Search for the cell housing the specified text and yield its [X, Y] center coordinate. 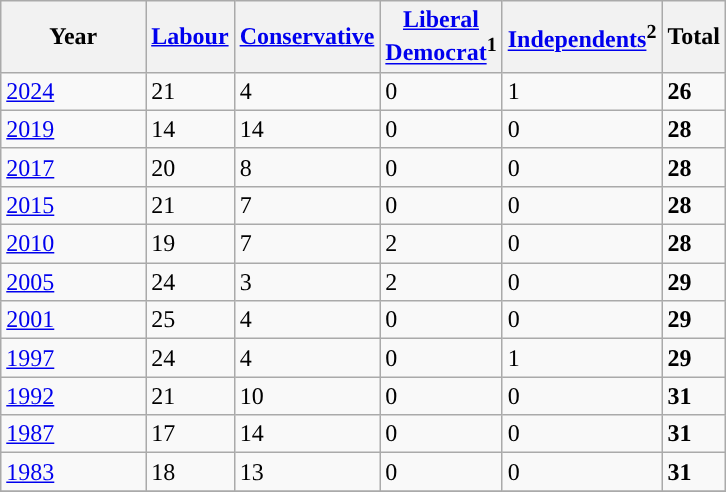
2001 [74, 320]
18 [190, 472]
25 [190, 320]
3 [307, 282]
2005 [74, 282]
1997 [74, 358]
20 [190, 167]
17 [190, 434]
2015 [74, 205]
8 [307, 167]
26 [694, 91]
10 [307, 396]
Labour [190, 37]
13 [307, 472]
Independents2 [582, 37]
Conservative [307, 37]
1992 [74, 396]
2010 [74, 244]
2024 [74, 91]
1987 [74, 434]
2019 [74, 129]
2017 [74, 167]
LiberalDemocrat1 [441, 37]
Total [694, 37]
1983 [74, 472]
Year [74, 37]
19 [190, 244]
